Return [X, Y] of the center of cell containing provided text 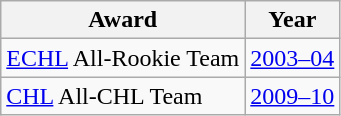
Year [292, 20]
2003–04 [292, 58]
Award [123, 20]
ECHL All-Rookie Team [123, 58]
CHL All-CHL Team [123, 96]
2009–10 [292, 96]
